From the cell containing the given text, extract its center point as (X, Y) coordinate. 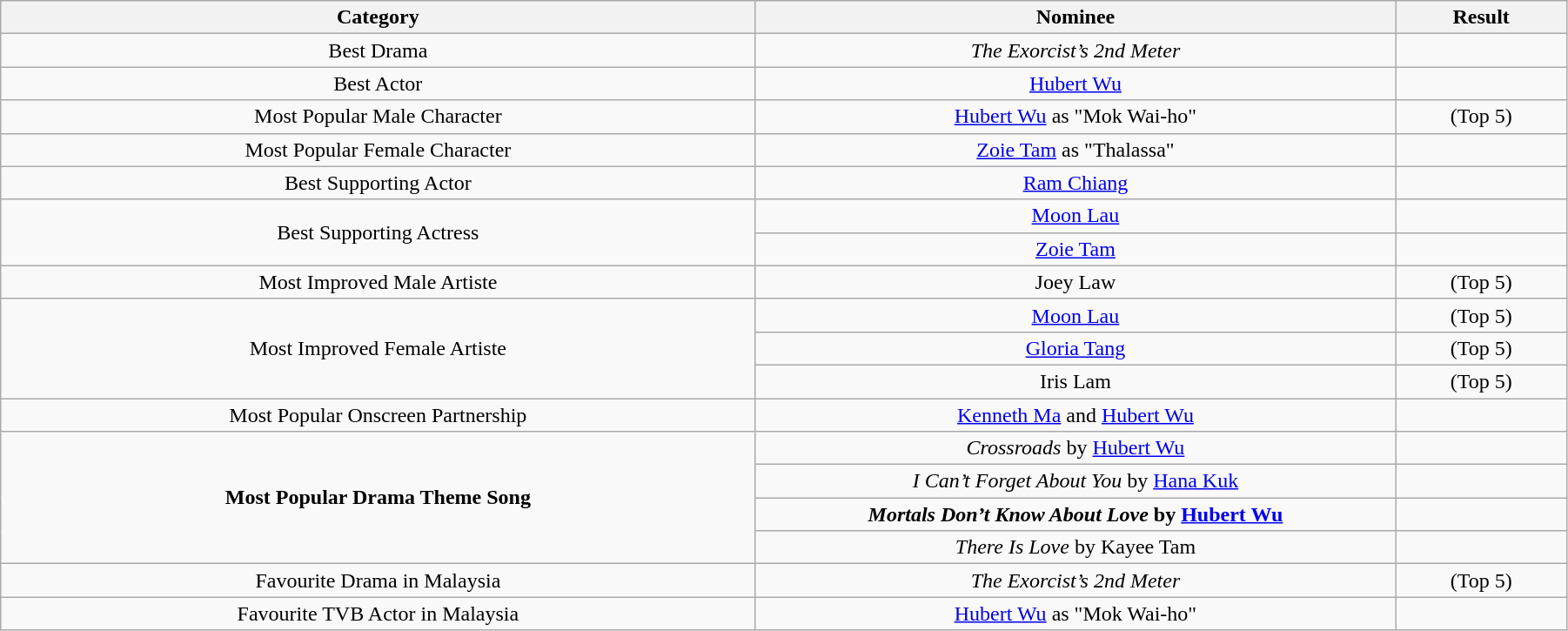
Most Improved Female Artiste (378, 348)
Best Supporting Actress (378, 232)
Zoie Tam as "Thalassa" (1075, 150)
Zoie Tam (1075, 249)
Gloria Tang (1075, 348)
Category (378, 17)
Crossroads by Hubert Wu (1075, 448)
Most Popular Drama Theme Song (378, 498)
There Is Love by Kayee Tam (1075, 547)
Mortals Don’t Know About Love by Hubert Wu (1075, 514)
Kenneth Ma and Hubert Wu (1075, 415)
Favourite Drama in Malaysia (378, 581)
Most Popular Onscreen Partnership (378, 415)
Best Drama (378, 50)
Joey Law (1075, 282)
Iris Lam (1075, 381)
Most Popular Female Character (378, 150)
I Can’t Forget About You by Hana Kuk (1075, 481)
Most Popular Male Character (378, 117)
Ram Chiang (1075, 183)
Result (1481, 17)
Best Supporting Actor (378, 183)
Nominee (1075, 17)
Best Actor (378, 84)
Favourite TVB Actor in Malaysia (378, 614)
Hubert Wu (1075, 84)
Most Improved Male Artiste (378, 282)
